Identify which cell holds the provided text, then report its [X, Y] central coordinate. 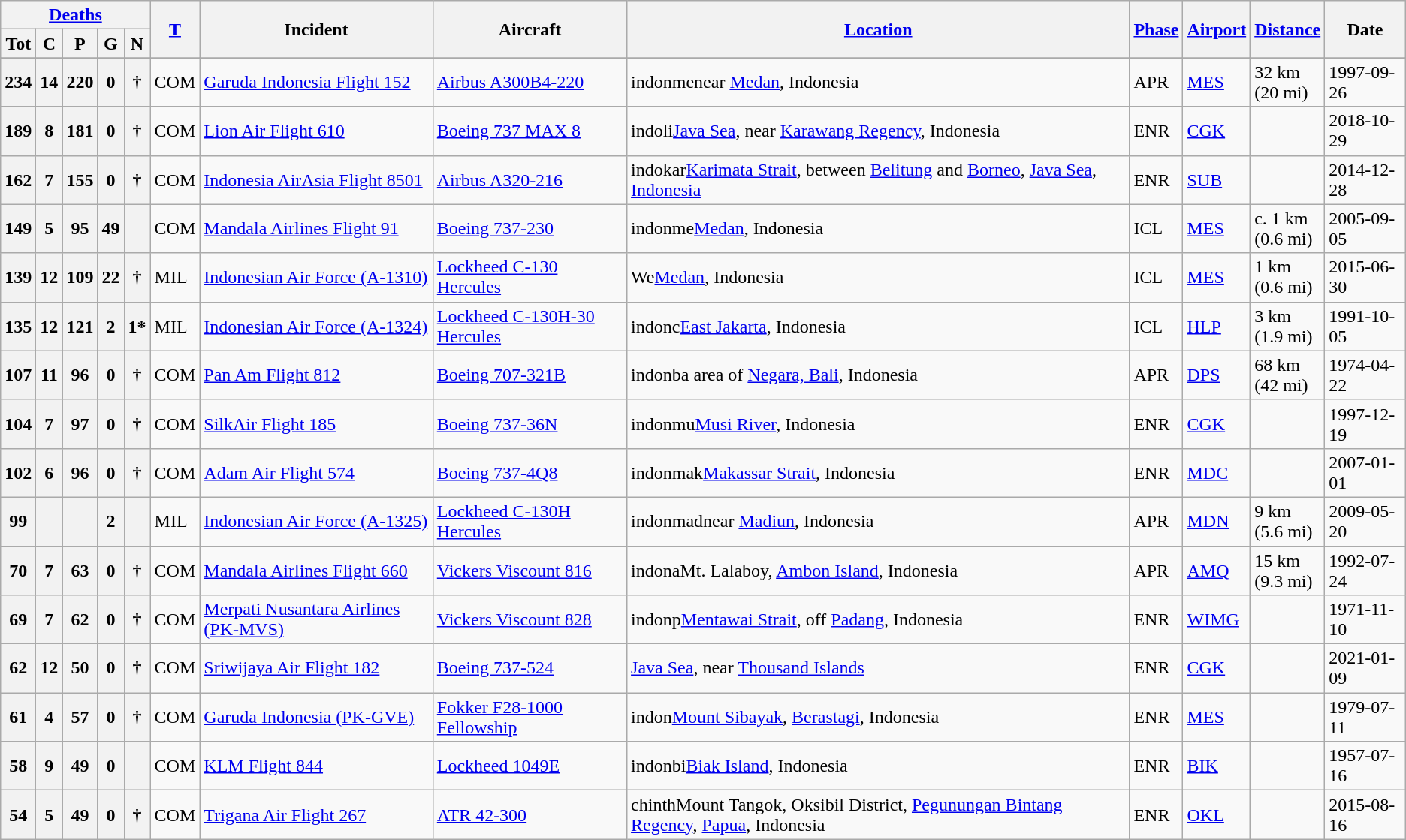
1974-04-22 [1365, 375]
2015-08-16 [1365, 815]
MDC [1217, 473]
WIMG [1217, 620]
Airbus A320-216 [530, 180]
chinthMount Tangok, Oksibil District, Pegunungan Bintang Regency, Papua, Indonesia [879, 815]
T [175, 29]
MDN [1217, 521]
11 [50, 375]
Location [879, 29]
155 [80, 180]
99 [18, 521]
4 [50, 718]
68 km(42 mi) [1287, 375]
Distance [1287, 29]
BIK [1217, 766]
109 [80, 278]
1991-10-05 [1365, 326]
Mandala Airlines Flight 660 [316, 571]
57 [80, 718]
indoncEast Jakarta, Indonesia [879, 326]
234 [18, 83]
indonmuMusi River, Indonesia [879, 423]
Date [1365, 29]
Vickers Viscount 816 [530, 571]
Boeing 737-524 [530, 668]
2007-01-01 [1365, 473]
61 [18, 718]
indonmenear Medan, Indonesia [879, 83]
HLP [1217, 326]
58 [18, 766]
Boeing 737-36N [530, 423]
indokarKarimata Strait, between Belitung and Borneo, Java Sea, Indonesia [879, 180]
69 [18, 620]
c. 1 km(0.6 mi) [1287, 228]
Incident [316, 29]
Indonesian Air Force (A-1310) [316, 278]
Garuda Indonesia (PK-GVE) [316, 718]
Indonesian Air Force (A-1324) [316, 326]
indonMount Sibayak, Berastagi, Indonesia [879, 718]
1 km(0.6 mi) [1287, 278]
Boeing 737-230 [530, 228]
97 [80, 423]
70 [18, 571]
104 [18, 423]
indoliJava Sea, near Karawang Regency, Indonesia [879, 131]
3 km(1.9 mi) [1287, 326]
G [111, 44]
N [137, 44]
1957-07-16 [1365, 766]
102 [18, 473]
95 [80, 228]
ATR 42-300 [530, 815]
Tot [18, 44]
Indonesia AirAsia Flight 8501 [316, 180]
15 km(9.3 mi) [1287, 571]
Boeing 737 MAX 8 [530, 131]
indonmadnear Madiun, Indonesia [879, 521]
Java Sea, near Thousand Islands [879, 668]
P [80, 44]
Lockheed C-130H-30 Hercules [530, 326]
KLM Flight 844 [316, 766]
indonmeMedan, Indonesia [879, 228]
121 [80, 326]
2005-09-05 [1365, 228]
1992-07-24 [1365, 571]
2014-12-28 [1365, 180]
SUB [1217, 180]
Lockheed C-130 Hercules [530, 278]
indonaMt. Lalaboy, Ambon Island, Indonesia [879, 571]
1* [137, 326]
Mandala Airlines Flight 91 [316, 228]
Airport [1217, 29]
162 [18, 180]
Sriwijaya Air Flight 182 [316, 668]
1997-09-26 [1365, 83]
DPS [1217, 375]
Airbus A300B4-220 [530, 83]
Pan Am Flight 812 [316, 375]
indonbiBiak Island, Indonesia [879, 766]
54 [18, 815]
AMQ [1217, 571]
Phase [1157, 29]
Fokker F28-1000 Fellowship [530, 718]
Deaths [75, 15]
indonmakMakassar Strait, Indonesia [879, 473]
Boeing 737-4Q8 [530, 473]
2021-01-09 [1365, 668]
C [50, 44]
63 [80, 571]
OKL [1217, 815]
Adam Air Flight 574 [316, 473]
1971-11-10 [1365, 620]
107 [18, 375]
Indonesian Air Force (A-1325) [316, 521]
2015-06-30 [1365, 278]
2009-05-20 [1365, 521]
181 [80, 131]
Merpati Nusantara Airlines (PK-MVS) [316, 620]
WeMedan, Indonesia [879, 278]
Lockheed C-130H Hercules [530, 521]
189 [18, 131]
22 [111, 278]
50 [80, 668]
Garuda Indonesia Flight 152 [316, 83]
Lion Air Flight 610 [316, 131]
Boeing 707-321B [530, 375]
indonba area of Negara, Bali, Indonesia [879, 375]
SilkAir Flight 185 [316, 423]
14 [50, 83]
1979-07-11 [1365, 718]
149 [18, 228]
135 [18, 326]
9 [50, 766]
6 [50, 473]
1997-12-19 [1365, 423]
Aircraft [530, 29]
8 [50, 131]
Trigana Air Flight 267 [316, 815]
Vickers Viscount 828 [530, 620]
220 [80, 83]
139 [18, 278]
indonpMentawai Strait, off Padang, Indonesia [879, 620]
2018-10-29 [1365, 131]
32 km(20 mi) [1287, 83]
9 km(5.6 mi) [1287, 521]
Lockheed 1049E [530, 766]
